Search for the cell housing the specified text and yield its (x, y) center coordinate. 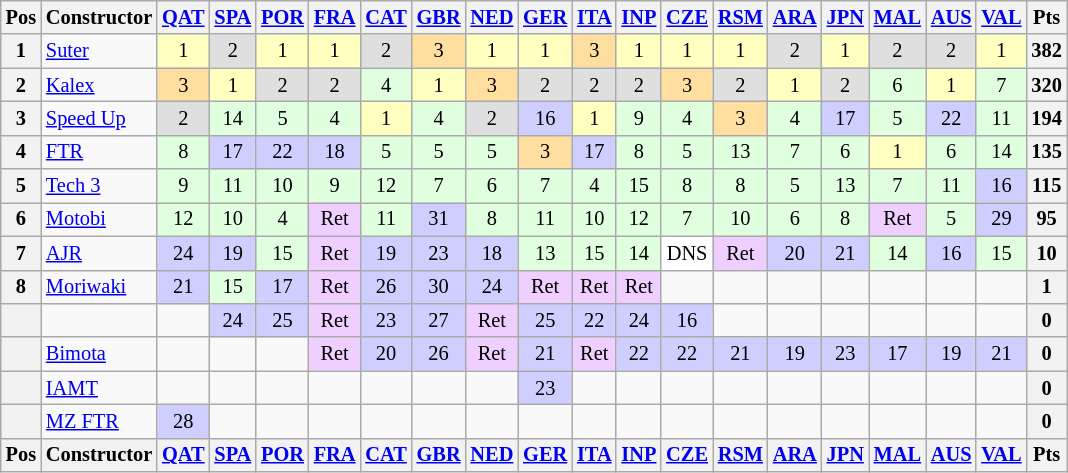
27 (439, 320)
IAMT (99, 388)
382 (1046, 51)
29 (1001, 219)
Suter (99, 51)
FTR (99, 152)
Bimota (99, 354)
95 (1046, 219)
30 (439, 287)
320 (1046, 85)
MZ FTR (99, 421)
Tech 3 (99, 186)
135 (1046, 152)
Motobi (99, 219)
DNS (687, 253)
115 (1046, 186)
AJR (99, 253)
Speed Up (99, 118)
28 (183, 421)
Moriwaki (99, 287)
Kalex (99, 85)
194 (1046, 118)
31 (439, 219)
